Identify which cell holds the provided text, then report its (x, y) central coordinate. 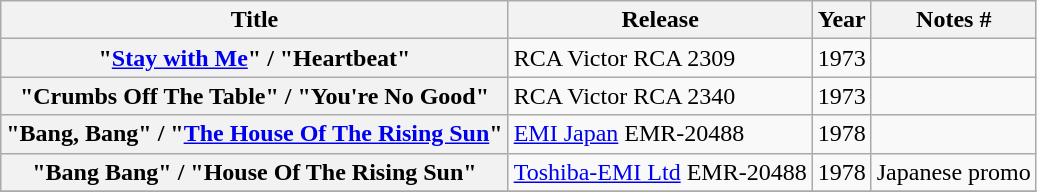
RCA Victor RCA 2340 (660, 96)
Japanese promo (954, 172)
Release (660, 20)
Year (842, 20)
"Bang Bang" / "House Of The Rising Sun" (254, 172)
Toshiba-EMI Ltd EMR-20488 (660, 172)
Title (254, 20)
"Stay with Me" / "Heartbeat" (254, 58)
"Crumbs Off The Table" / "You're No Good" (254, 96)
Notes # (954, 20)
RCA Victor RCA 2309 (660, 58)
"Bang, Bang" / "The House Of The Rising Sun" (254, 134)
EMI Japan EMR-20488 (660, 134)
